From the cell containing the given text, extract its center point as [X, Y] coordinate. 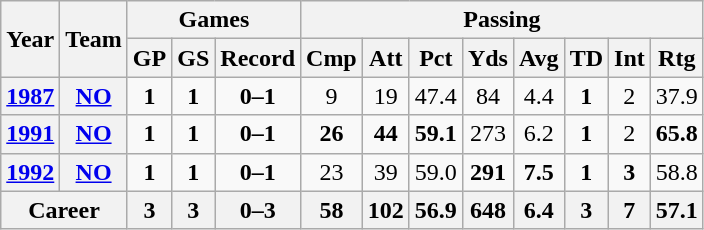
9 [332, 96]
26 [332, 134]
Games [214, 20]
39 [386, 172]
1992 [30, 172]
Avg [538, 58]
7 [630, 210]
7.5 [538, 172]
84 [488, 96]
0–3 [258, 210]
Passing [502, 20]
57.1 [676, 210]
273 [488, 134]
Career [64, 210]
291 [488, 172]
Rtg [676, 58]
23 [332, 172]
65.8 [676, 134]
59.0 [436, 172]
59.1 [436, 134]
Year [30, 39]
Cmp [332, 58]
Att [386, 58]
1987 [30, 96]
Team [94, 39]
4.4 [538, 96]
Yds [488, 58]
58.8 [676, 172]
6.4 [538, 210]
56.9 [436, 210]
Record [258, 58]
Pct [436, 58]
TD [586, 58]
GP [149, 58]
58 [332, 210]
102 [386, 210]
44 [386, 134]
GS [194, 58]
Int [630, 58]
1991 [30, 134]
37.9 [676, 96]
6.2 [538, 134]
47.4 [436, 96]
19 [386, 96]
648 [488, 210]
